From the cell containing the given text, extract its center point as [X, Y] coordinate. 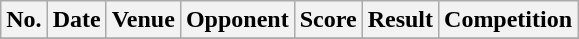
Score [328, 20]
Result [400, 20]
Opponent [237, 20]
No. [24, 20]
Date [76, 20]
Venue [143, 20]
Competition [508, 20]
